Extract the [X, Y] coordinate from the center of the cell holding the provided text.  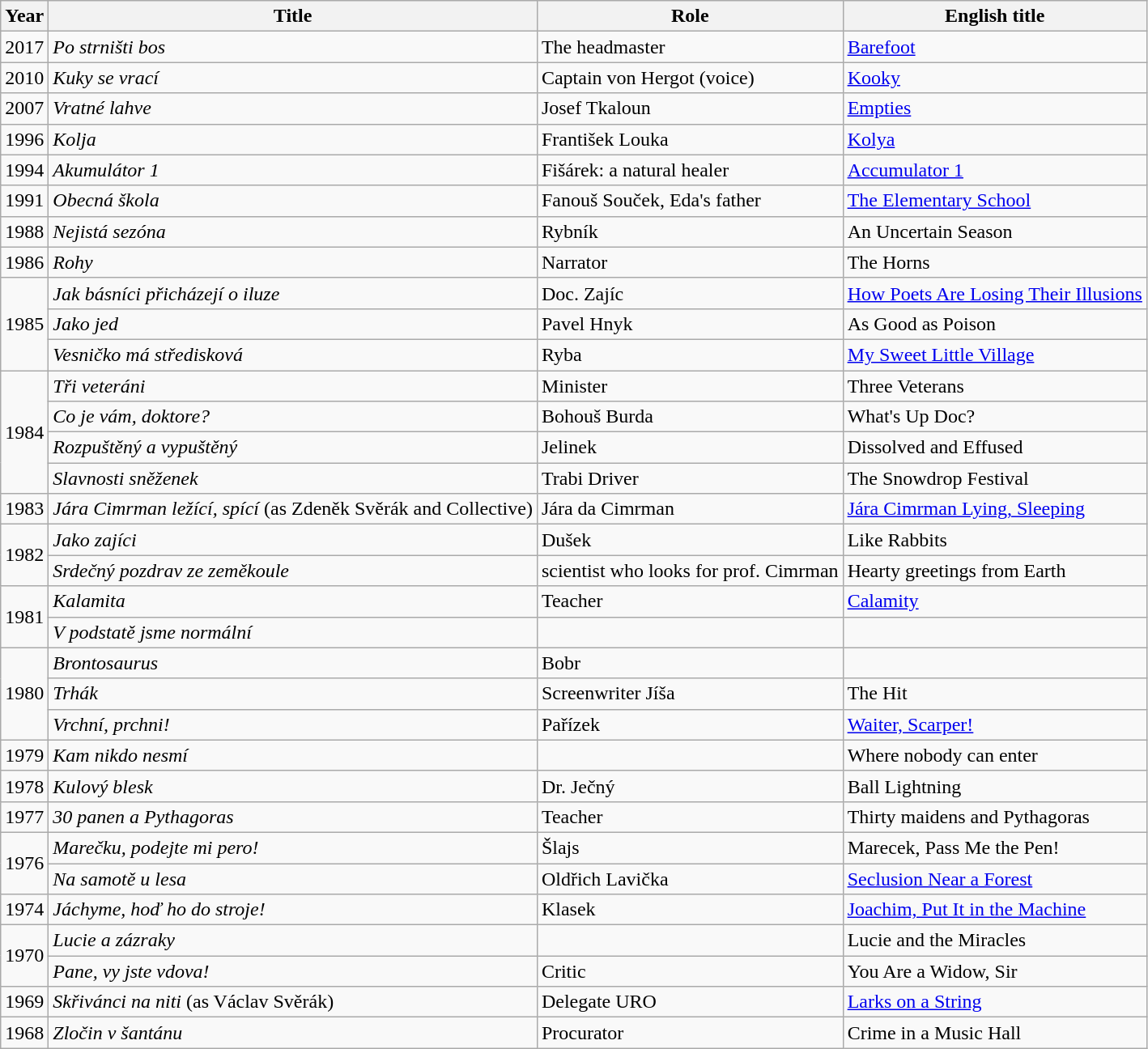
The headmaster [690, 47]
Critic [690, 971]
Oldřich Lavička [690, 878]
František Louka [690, 139]
Jako jed [293, 324]
2017 [24, 47]
Jako zajíci [293, 540]
2007 [24, 108]
Delegate URO [690, 1002]
30 panen a Pythagoras [293, 817]
1981 [24, 617]
1988 [24, 231]
Trhák [293, 694]
Hearty greetings from Earth [994, 571]
1980 [24, 694]
1977 [24, 817]
2010 [24, 78]
1991 [24, 201]
Vrchní, prchni! [293, 724]
Nejistá sezóna [293, 231]
Joachim, Put It in the Machine [994, 910]
Vesničko má středisková [293, 355]
Po strništi bos [293, 47]
Bohouš Burda [690, 417]
1976 [24, 863]
The Horns [994, 262]
English title [994, 16]
Accumulator 1 [994, 170]
Pane, vy jste vdova! [293, 971]
Lucie and the Miracles [994, 941]
Barefoot [994, 47]
1968 [24, 1033]
Calamity [994, 601]
Vratné lahve [293, 108]
Klasek [690, 910]
1978 [24, 786]
Larks on a String [994, 1002]
Ball Lightning [994, 786]
Jelinek [690, 448]
Jára Cimrman Lying, Sleeping [994, 509]
1994 [24, 170]
Pařízek [690, 724]
Pavel Hnyk [690, 324]
Empties [994, 108]
Kooky [994, 78]
Ryba [690, 355]
Three Veterans [994, 386]
How Poets Are Losing Their Illusions [994, 293]
Rybník [690, 231]
Srdečný pozdrav ze zeměkoule [293, 571]
Akumulátor 1 [293, 170]
1979 [24, 755]
Thirty maidens and Pythagoras [994, 817]
Jak básníci přicházejí o iluze [293, 293]
1985 [24, 324]
Tři veteráni [293, 386]
Title [293, 16]
Kolya [994, 139]
Kulový blesk [293, 786]
Na samotě u lesa [293, 878]
Šlajs [690, 847]
Fišárek: a natural healer [690, 170]
Marecek, Pass Me the Pen! [994, 847]
You Are a Widow, Sir [994, 971]
Where nobody can enter [994, 755]
Jára da Cimrman [690, 509]
Captain von Hergot (voice) [690, 78]
The Hit [994, 694]
Year [24, 16]
Kalamita [293, 601]
Jáchyme, hoď ho do stroje! [293, 910]
1974 [24, 910]
Dušek [690, 540]
Skřivánci na niti (as Václav Svěrák) [293, 1002]
Kam nikdo nesmí [293, 755]
1986 [24, 262]
1969 [24, 1002]
Josef Tkaloun [690, 108]
The Elementary School [994, 201]
What's Up Doc? [994, 417]
An Uncertain Season [994, 231]
Marečku, podejte mi pero! [293, 847]
Narrator [690, 262]
The Snowdrop Festival [994, 478]
Trabi Driver [690, 478]
Zločin v šantánu [293, 1033]
Rozpuštěný a vypuštěný [293, 448]
Role [690, 16]
Rohy [293, 262]
1996 [24, 139]
Seclusion Near a Forest [994, 878]
Like Rabbits [994, 540]
Kuky se vrací [293, 78]
scientist who looks for prof. Cimrman [690, 571]
Fanouš Souček, Eda's father [690, 201]
V podstatě jsme normální [293, 632]
Dissolved and Effused [994, 448]
Lucie a zázraky [293, 941]
1970 [24, 956]
1982 [24, 555]
Minister [690, 386]
Co je vám, doktore? [293, 417]
Screenwriter Jíša [690, 694]
Jára Cimrman ležící, spící (as Zdeněk Svěrák and Collective) [293, 509]
Bobr [690, 663]
Kolja [293, 139]
Obecná škola [293, 201]
Procurator [690, 1033]
As Good as Poison [994, 324]
Doc. Zajíc [690, 293]
Waiter, Scarper! [994, 724]
1983 [24, 509]
Slavnosti sněženek [293, 478]
My Sweet Little Village [994, 355]
1984 [24, 432]
Brontosaurus [293, 663]
Dr. Ječný [690, 786]
Crime in a Music Hall [994, 1033]
